Provide the [X, Y] coordinate of the cell's center where the given text is located.  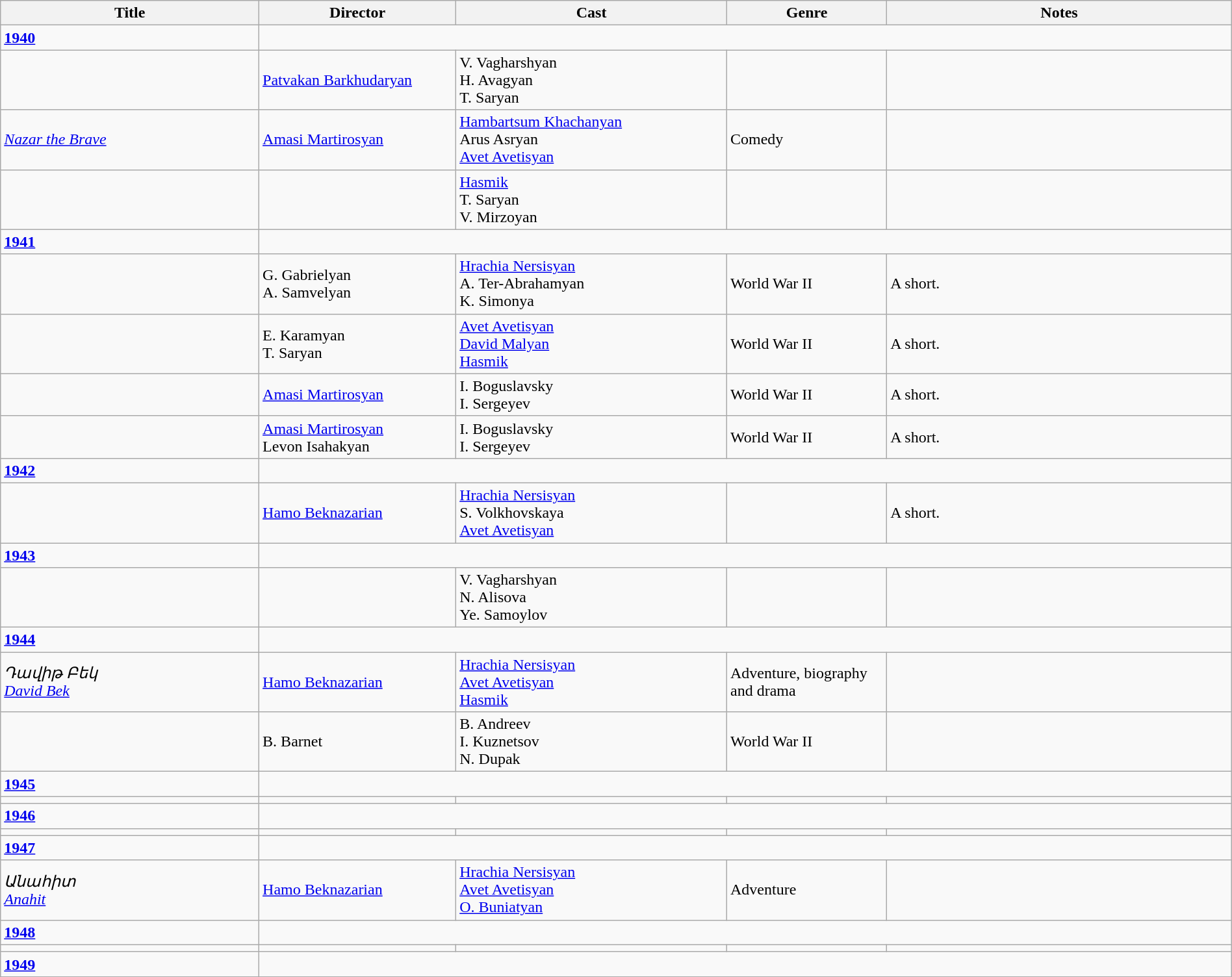
1942 [130, 470]
1944 [130, 640]
Nazar the Brave [130, 140]
Notes [1059, 13]
1943 [130, 555]
Genre [806, 13]
Avet Avetisyan David Malyan Hasmik [591, 344]
Title [130, 13]
1949 [130, 964]
ԱնահիտAnahit [130, 890]
1940 [130, 38]
1948 [130, 932]
Hrachia NersisyanAvet Avetisyan Hasmik [591, 682]
Patvakan Barkhudaryan [357, 80]
V. Vagharshyan H. Avagyan T. Saryan [591, 80]
1947 [130, 848]
Director [357, 13]
V. Vagharshyan N. Alisova Ye. Samoylov [591, 598]
E. Karamyan T. Saryan [357, 344]
B. Barnet [357, 742]
B. Andreev I. Kuznetsov N. Dupak [591, 742]
Hambartsum Khachanyan Arus Asryan Avet Avetisyan [591, 140]
Դավիթ ԲեկDavid Bek [130, 682]
G. Gabrielyan A. Samvelyan [357, 284]
1945 [130, 784]
1946 [130, 816]
Adventure [806, 890]
Amasi Martirosyan Levon Isahakyan [357, 437]
Hrachia Nersisyan A. Ter-Abrahamyan K. Simonya [591, 284]
Hasmik T. Saryan V. Mirzoyan [591, 199]
1941 [130, 242]
Adventure, biography and drama [806, 682]
Comedy [806, 140]
Cast [591, 13]
Hrachia Nersisyan S. Volkhovskaya Avet Avetisyan [591, 513]
Hrachia NersisyanAvet AvetisyanO. Buniatyan [591, 890]
